Extract the (X, Y) coordinate from the center of the cell holding the provided text.  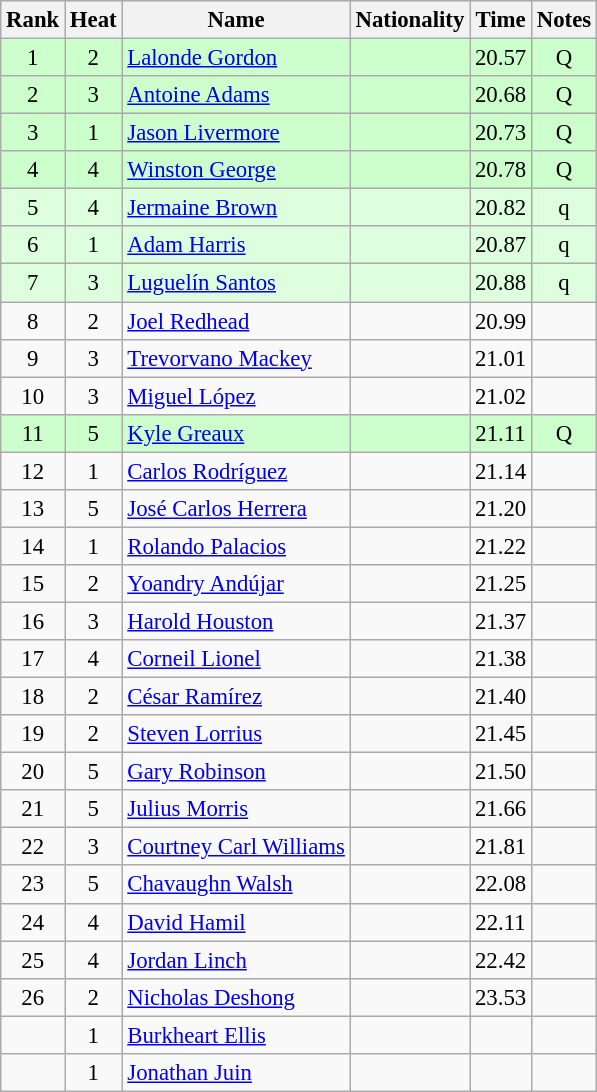
12 (33, 471)
7 (33, 283)
Lalonde Gordon (236, 58)
21.40 (501, 697)
Jonathan Juin (236, 1073)
Burkheart Ellis (236, 1035)
Harold Houston (236, 621)
22.11 (501, 922)
18 (33, 697)
21.50 (501, 772)
Winston George (236, 170)
21.81 (501, 847)
21.38 (501, 659)
10 (33, 396)
21.45 (501, 734)
20.87 (501, 245)
José Carlos Herrera (236, 509)
20 (33, 772)
Luguelín Santos (236, 283)
20.73 (501, 133)
25 (33, 960)
21.66 (501, 809)
13 (33, 509)
Carlos Rodríguez (236, 471)
David Hamil (236, 922)
21.11 (501, 433)
Steven Lorrius (236, 734)
11 (33, 433)
6 (33, 245)
Chavaughn Walsh (236, 885)
20.78 (501, 170)
Jermaine Brown (236, 208)
Yoandry Andújar (236, 584)
22.08 (501, 885)
20.57 (501, 58)
14 (33, 546)
21.02 (501, 396)
21.20 (501, 509)
21.37 (501, 621)
17 (33, 659)
21.25 (501, 584)
Jason Livermore (236, 133)
21.22 (501, 546)
20.82 (501, 208)
23.53 (501, 997)
Adam Harris (236, 245)
Antoine Adams (236, 95)
15 (33, 584)
24 (33, 922)
Corneil Lionel (236, 659)
9 (33, 358)
22 (33, 847)
Miguel López (236, 396)
20.68 (501, 95)
21.14 (501, 471)
Nicholas Deshong (236, 997)
20.88 (501, 283)
21 (33, 809)
20.99 (501, 321)
Nationality (410, 20)
23 (33, 885)
Rank (33, 20)
22.42 (501, 960)
Rolando Palacios (236, 546)
César Ramírez (236, 697)
Jordan Linch (236, 960)
Kyle Greaux (236, 433)
Gary Robinson (236, 772)
Heat (94, 20)
16 (33, 621)
21.01 (501, 358)
Notes (564, 20)
Joel Redhead (236, 321)
Time (501, 20)
Trevorvano Mackey (236, 358)
Courtney Carl Williams (236, 847)
Name (236, 20)
26 (33, 997)
8 (33, 321)
19 (33, 734)
Julius Morris (236, 809)
